From the cell containing the given text, extract its center point as [x, y] coordinate. 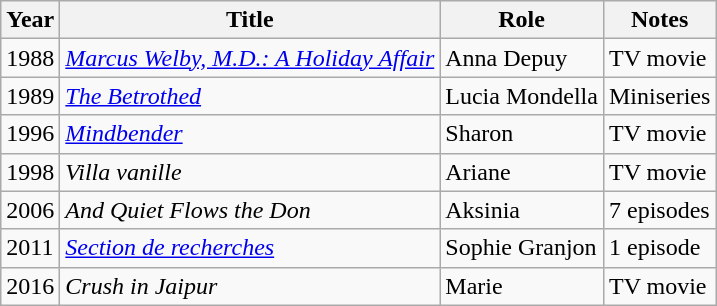
7 episodes [659, 210]
Lucia Mondella [522, 96]
Marcus Welby, M.D.: A Holiday Affair [250, 58]
Aksinia [522, 210]
Sharon [522, 134]
And Quiet Flows the Don [250, 210]
The Betrothed [250, 96]
Villa vanille [250, 172]
2011 [30, 248]
Section de recherches [250, 248]
1996 [30, 134]
2006 [30, 210]
1988 [30, 58]
Year [30, 20]
2016 [30, 286]
1998 [30, 172]
Title [250, 20]
1989 [30, 96]
Ariane [522, 172]
Miniseries [659, 96]
Notes [659, 20]
Role [522, 20]
1 episode [659, 248]
Crush in Jaipur [250, 286]
Anna Depuy [522, 58]
Marie [522, 286]
Mindbender [250, 134]
Sophie Granjon [522, 248]
